From the cell containing the given text, extract its center point as (x, y) coordinate. 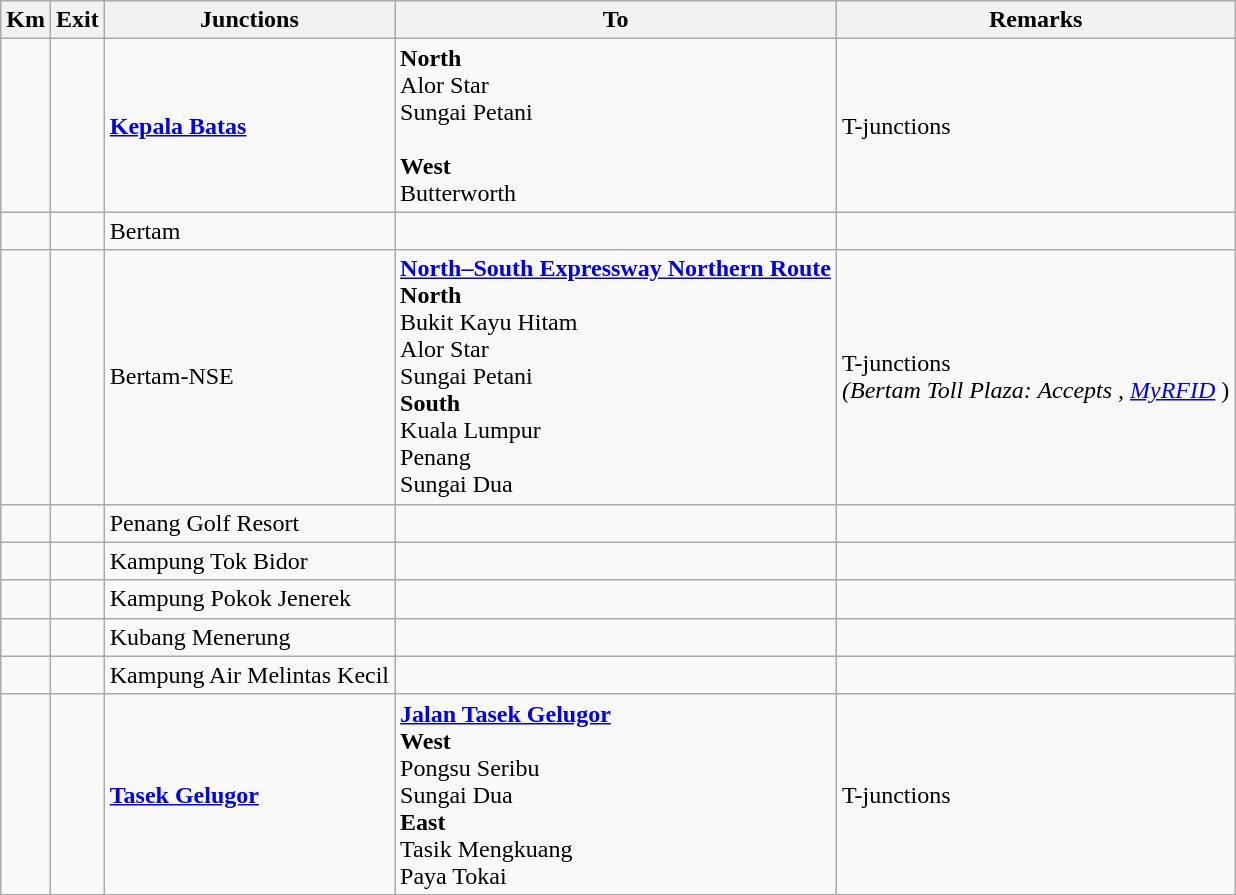
To (616, 20)
Remarks (1036, 20)
Kubang Menerung (249, 637)
Kepala Batas (249, 126)
Penang Golf Resort (249, 523)
Jalan Tasek GelugorWestPongsu SeribuSungai DuaEastTasik MengkuangPaya Tokai (616, 794)
Kampung Pokok Jenerek (249, 599)
Junctions (249, 20)
Kampung Air Melintas Kecil (249, 675)
Exit (77, 20)
North Alor Star Sungai Petani West Butterworth (616, 126)
Kampung Tok Bidor (249, 561)
Tasek Gelugor (249, 794)
T-junctions(Bertam Toll Plaza: Accepts , MyRFID ) (1036, 377)
Bertam (249, 231)
Bertam-NSE (249, 377)
Km (26, 20)
North–South Expressway Northern RouteNorthBukit Kayu HitamAlor StarSungai PetaniSouthKuala LumpurPenangSungai Dua (616, 377)
